Provide the (x, y) coordinate of the cell's center where the given text is located.  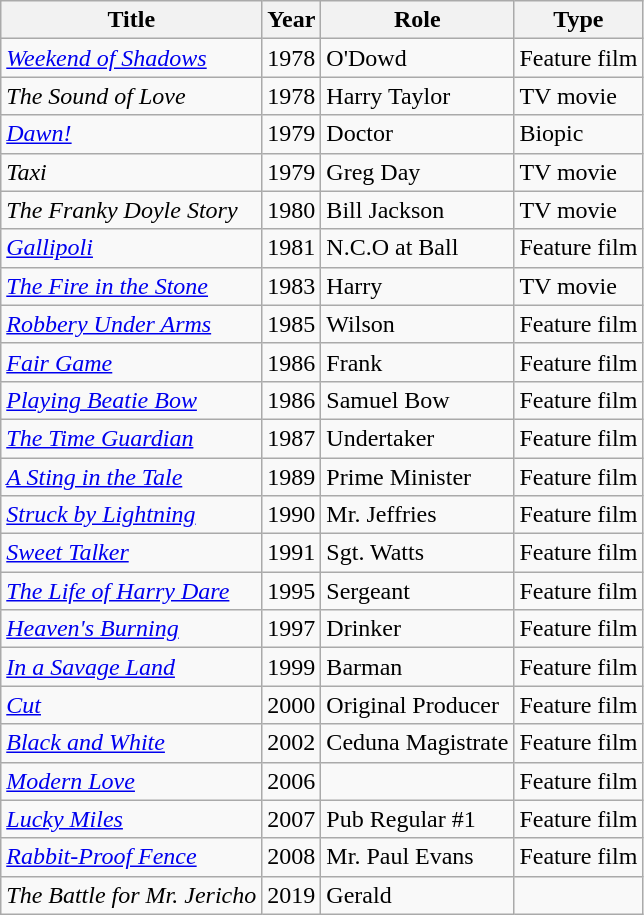
In a Savage Land (132, 667)
A Sting in the Tale (132, 477)
2006 (292, 781)
The Time Guardian (132, 438)
2008 (292, 857)
Original Producer (418, 705)
1997 (292, 629)
The Battle for Mr. Jericho (132, 895)
Undertaker (418, 438)
Taxi (132, 172)
Title (132, 20)
Modern Love (132, 781)
Harry Taylor (418, 96)
1980 (292, 210)
Gerald (418, 895)
Ceduna Magistrate (418, 743)
Biopic (578, 134)
Sgt. Watts (418, 553)
Sergeant (418, 591)
Heaven's Burning (132, 629)
Prime Minister (418, 477)
1983 (292, 286)
1990 (292, 515)
Robbery Under Arms (132, 324)
Barman (418, 667)
The Fire in the Stone (132, 286)
Lucky Miles (132, 819)
Sweet Talker (132, 553)
Fair Game (132, 362)
Black and White (132, 743)
Rabbit-Proof Fence (132, 857)
Weekend of Shadows (132, 58)
Bill Jackson (418, 210)
2002 (292, 743)
2019 (292, 895)
1987 (292, 438)
The Sound of Love (132, 96)
Cut (132, 705)
N.C.O at Ball (418, 248)
2007 (292, 819)
Mr. Paul Evans (418, 857)
O'Dowd (418, 58)
Playing Beatie Bow (132, 400)
Dawn! (132, 134)
Pub Regular #1 (418, 819)
Wilson (418, 324)
1989 (292, 477)
Harry (418, 286)
1999 (292, 667)
Samuel Bow (418, 400)
Type (578, 20)
Role (418, 20)
Greg Day (418, 172)
Doctor (418, 134)
Drinker (418, 629)
The Franky Doyle Story (132, 210)
Gallipoli (132, 248)
1991 (292, 553)
1995 (292, 591)
2000 (292, 705)
Mr. Jeffries (418, 515)
Year (292, 20)
The Life of Harry Dare (132, 591)
Frank (418, 362)
1981 (292, 248)
1985 (292, 324)
Struck by Lightning (132, 515)
